Determine the (x, y) coordinate at the center of the cell enclosing the given text.  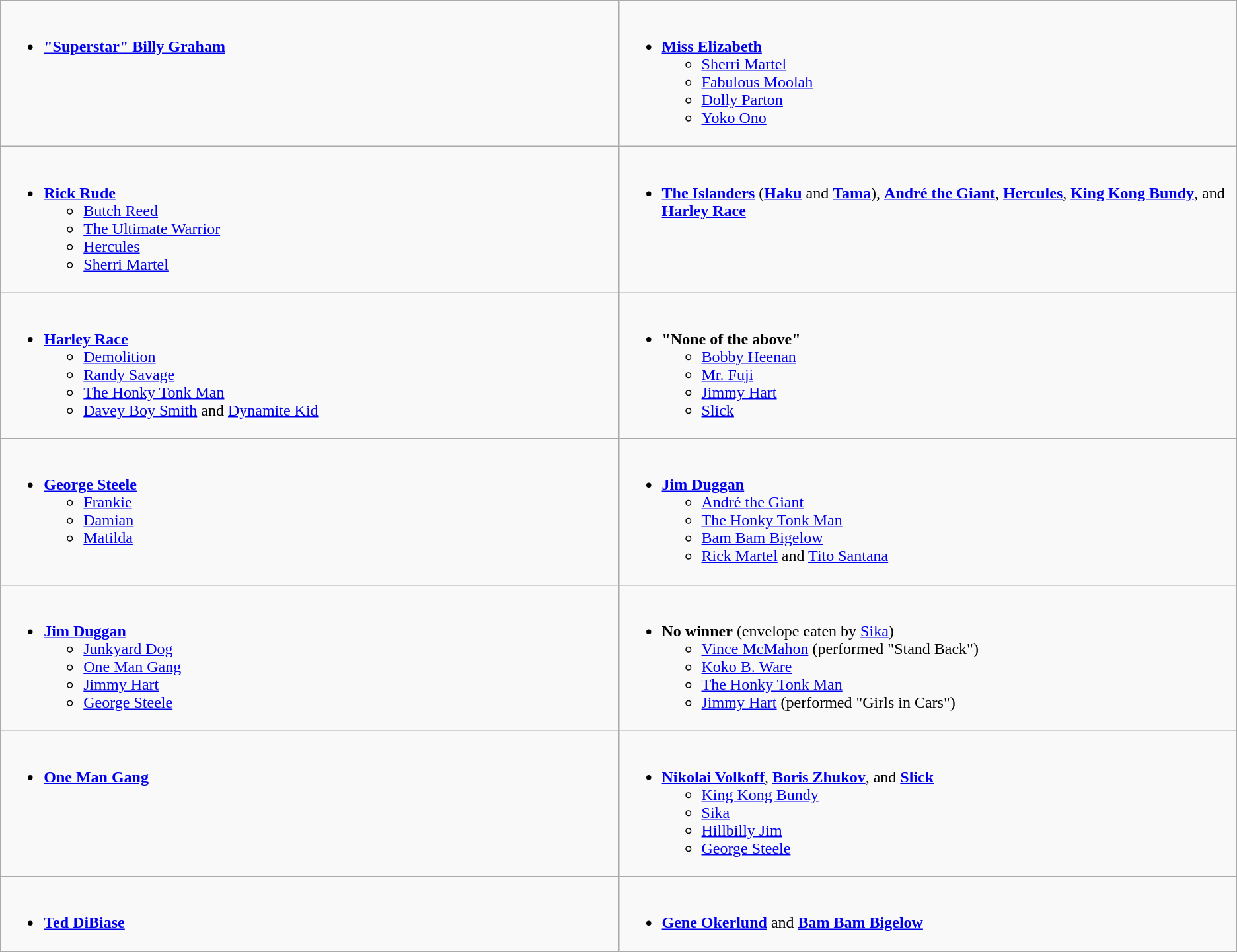
Miss ElizabethSherri MartelFabulous MoolahDolly PartonYoko Ono (928, 74)
Nikolai Volkoff, Boris Zhukov, and SlickKing Kong BundySikaHillbilly JimGeorge Steele (928, 803)
Jim DugganJunkyard DogOne Man GangJimmy HartGeorge Steele (309, 658)
"None of the above"Bobby HeenanMr. FujiJimmy HartSlick (928, 366)
Harley RaceDemolitionRandy SavageThe Honky Tonk ManDavey Boy Smith and Dynamite Kid (309, 366)
One Man Gang (309, 803)
Jim DugganAndré the GiantThe Honky Tonk ManBam Bam BigelowRick Martel and Tito Santana (928, 511)
Ted DiBiase (309, 914)
Gene Okerlund and Bam Bam Bigelow (928, 914)
George SteeleFrankieDamianMatilda (309, 511)
Rick RudeButch ReedThe Ultimate WarriorHerculesSherri Martel (309, 219)
The Islanders (Haku and Tama), André the Giant, Hercules, King Kong Bundy, and Harley Race (928, 219)
No winner (envelope eaten by Sika)Vince McMahon (performed "Stand Back")Koko B. WareThe Honky Tonk ManJimmy Hart (performed "Girls in Cars") (928, 658)
"Superstar" Billy Graham (309, 74)
